For the text-containing cell, return its midpoint in [X, Y] coordinate format. 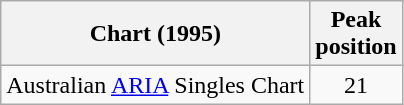
Australian ARIA Singles Chart [156, 85]
21 [356, 85]
Peakposition [356, 34]
Chart (1995) [156, 34]
